Scan for the cell matching the given text and deliver its (X, Y) coordinate at center. 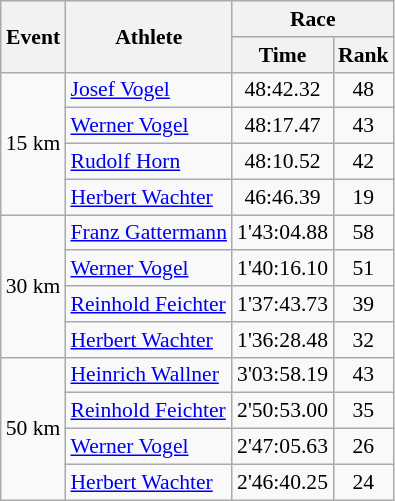
48:10.52 (282, 162)
48 (364, 90)
48:17.47 (282, 126)
2'47:05.63 (282, 447)
Franz Gattermann (148, 233)
Athlete (148, 36)
35 (364, 411)
51 (364, 269)
1'43:04.88 (282, 233)
1'40:16.10 (282, 269)
2'50:53.00 (282, 411)
Josef Vogel (148, 90)
Race (313, 19)
1'36:28.48 (282, 340)
24 (364, 482)
Rudolf Horn (148, 162)
42 (364, 162)
58 (364, 233)
15 km (34, 143)
32 (364, 340)
1'37:43.73 (282, 304)
46:46.39 (282, 197)
26 (364, 447)
19 (364, 197)
Heinrich Wallner (148, 375)
2'46:40.25 (282, 482)
39 (364, 304)
Time (282, 55)
Rank (364, 55)
Event (34, 36)
48:42.32 (282, 90)
50 km (34, 428)
3'03:58.19 (282, 375)
30 km (34, 286)
